Scan for the cell matching the given text and deliver its [X, Y] coordinate at center. 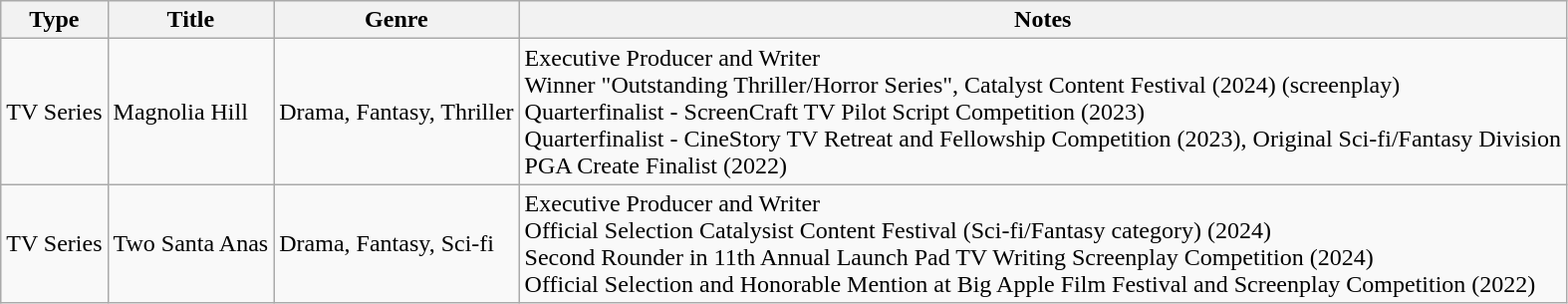
Magnolia Hill [191, 112]
Drama, Fantasy, Sci-fi [396, 243]
Genre [396, 20]
Type [54, 20]
Title [191, 20]
Two Santa Anas [191, 243]
Notes [1042, 20]
Drama, Fantasy, Thriller [396, 112]
